Identify which cell holds the provided text, then report its [x, y] central coordinate. 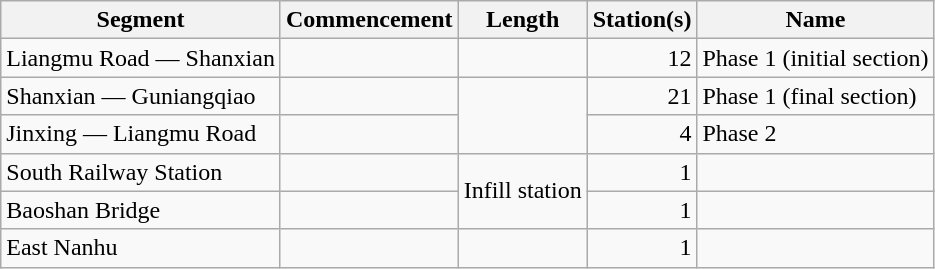
Liangmu Road — Shanxian [141, 58]
East Nanhu [141, 248]
Length [522, 20]
Name [816, 20]
South Railway Station [141, 172]
Baoshan Bridge [141, 210]
4 [642, 134]
Phase 2 [816, 134]
Phase 1 (initial section) [816, 58]
Commencement [369, 20]
Shanxian — Guniangqiao [141, 96]
21 [642, 96]
Jinxing — Liangmu Road [141, 134]
Phase 1 (final section) [816, 96]
Infill station [522, 191]
Station(s) [642, 20]
Segment [141, 20]
12 [642, 58]
